Find where the given text appears and provide that cell's center as (x, y) coordinate. 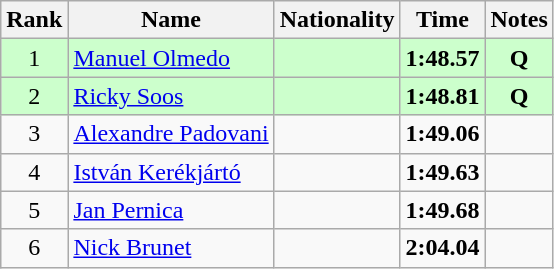
4 (34, 172)
Alexandre Padovani (171, 134)
1:48.57 (442, 58)
1:49.06 (442, 134)
István Kerékjártó (171, 172)
Time (442, 20)
1 (34, 58)
Nick Brunet (171, 248)
1:49.63 (442, 172)
1:48.81 (442, 96)
Nationality (337, 20)
Name (171, 20)
Notes (519, 20)
5 (34, 210)
2 (34, 96)
2:04.04 (442, 248)
1:49.68 (442, 210)
Rank (34, 20)
3 (34, 134)
Ricky Soos (171, 96)
Jan Pernica (171, 210)
Manuel Olmedo (171, 58)
6 (34, 248)
